Pinpoint the cell where the given text exists, returning its (x, y) midpoint coordinate. 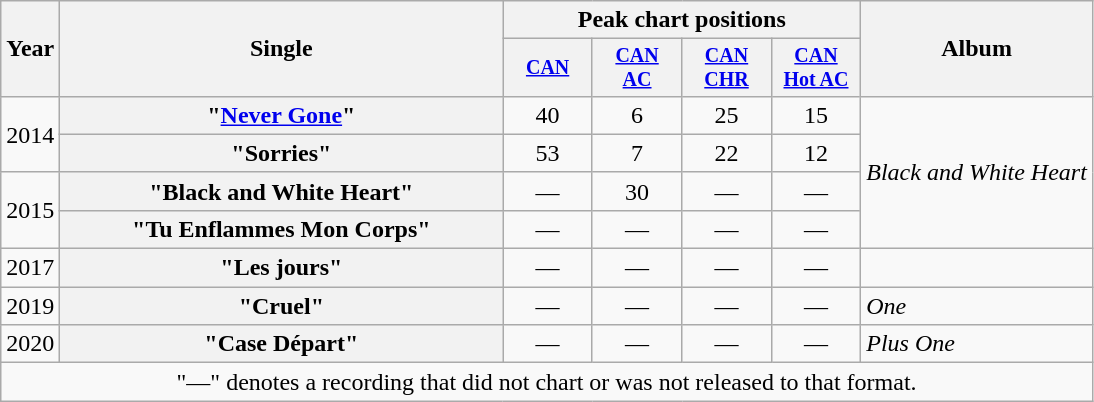
"Cruel" (282, 306)
53 (548, 153)
15 (816, 115)
"Black and White Heart" (282, 191)
Plus One (977, 344)
CANHot AC (816, 68)
2015 (30, 210)
2014 (30, 134)
7 (636, 153)
Year (30, 49)
"Sorries" (282, 153)
Album (977, 49)
"Tu Enflammes Mon Corps" (282, 229)
"—" denotes a recording that did not chart or was not released to that format. (547, 382)
CANCHR (726, 68)
One (977, 306)
"Les jours" (282, 268)
22 (726, 153)
2019 (30, 306)
Single (282, 49)
"Never Gone" (282, 115)
6 (636, 115)
"Case Départ" (282, 344)
CAN (548, 68)
40 (548, 115)
12 (816, 153)
CANAC (636, 68)
30 (636, 191)
2020 (30, 344)
Peak chart positions (682, 20)
Black and White Heart (977, 172)
2017 (30, 268)
25 (726, 115)
